Search for the cell housing the specified text and yield its [x, y] center coordinate. 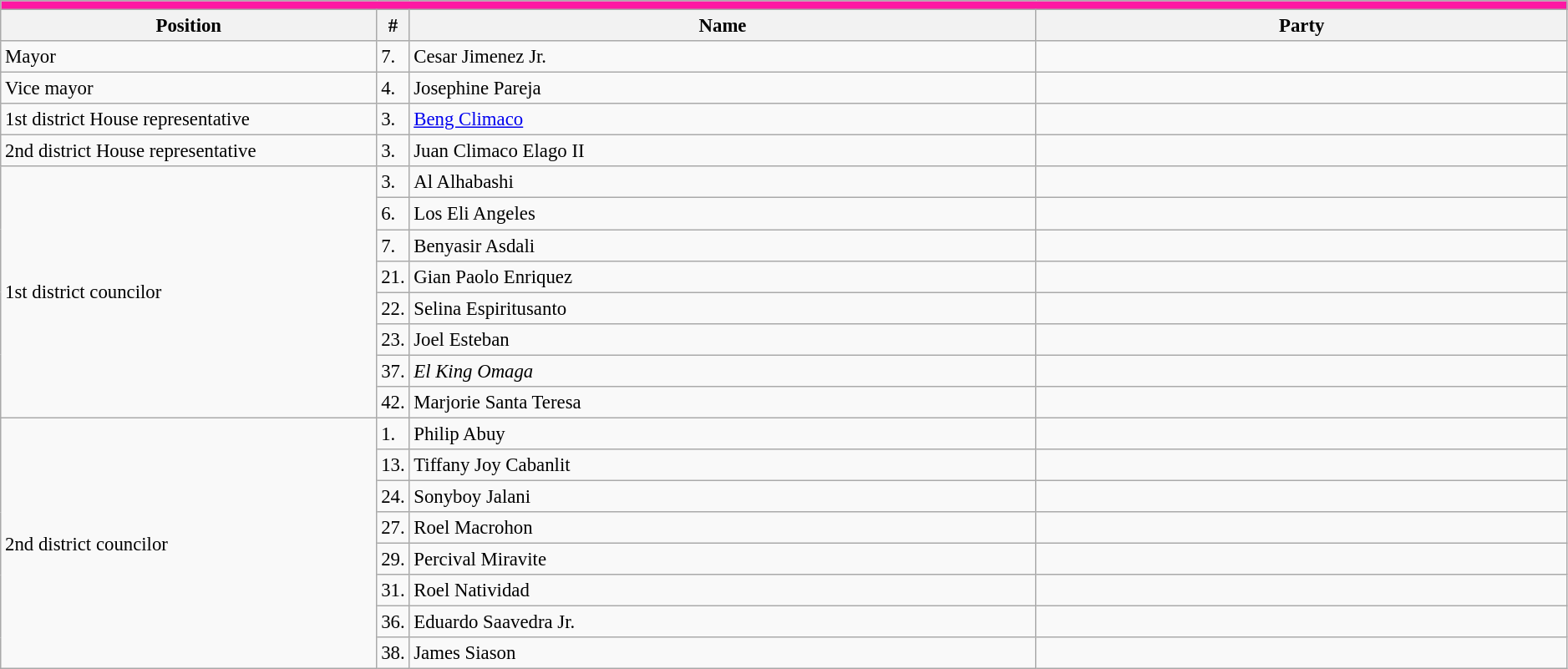
13. [393, 465]
1st district House representative [189, 119]
Joel Esteban [723, 339]
Eduardo Saavedra Jr. [723, 622]
23. [393, 339]
James Siason [723, 653]
29. [393, 560]
21. [393, 276]
Percival Miravite [723, 560]
Sonyboy Jalani [723, 496]
Roel Macrohon [723, 528]
Marjorie Santa Teresa [723, 403]
Benyasir Asdali [723, 246]
Los Eli Angeles [723, 214]
37. [393, 371]
Name [723, 26]
Roel Natividad [723, 590]
2nd district House representative [189, 151]
2nd district councilor [189, 543]
Cesar Jimenez Jr. [723, 57]
Tiffany Joy Cabanlit [723, 465]
Mayor [189, 57]
Selina Espiritusanto [723, 308]
1st district councilor [189, 292]
Party [1302, 26]
27. [393, 528]
Position [189, 26]
38. [393, 653]
Josephine Pareja [723, 89]
36. [393, 622]
6. [393, 214]
Juan Climaco Elago II [723, 151]
31. [393, 590]
Al Alhabashi [723, 183]
1. [393, 433]
42. [393, 403]
El King Omaga [723, 371]
Beng Climaco [723, 119]
22. [393, 308]
Philip Abuy [723, 433]
4. [393, 89]
# [393, 26]
Gian Paolo Enriquez [723, 276]
24. [393, 496]
Vice mayor [189, 89]
